Locate the cell with the specified text and output its [x, y] center coordinate. 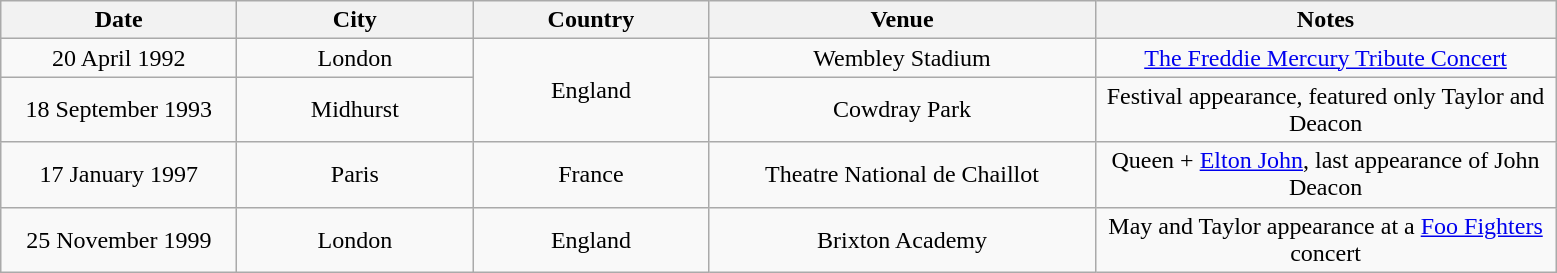
25 November 1999 [119, 240]
Theatre National de Chaillot [902, 174]
Date [119, 20]
France [591, 174]
Brixton Academy [902, 240]
Venue [902, 20]
The Freddie Mercury Tribute Concert [1326, 58]
20 April 1992 [119, 58]
Paris [355, 174]
Cowdray Park [902, 110]
17 January 1997 [119, 174]
Midhurst [355, 110]
Notes [1326, 20]
18 September 1993 [119, 110]
Festival appearance, featured only Taylor and Deacon [1326, 110]
May and Taylor appearance at a Foo Fighters concert [1326, 240]
Wembley Stadium [902, 58]
Country [591, 20]
City [355, 20]
Queen + Elton John, last appearance of John Deacon [1326, 174]
